Locate the cell with the specified text and output its (x, y) center coordinate. 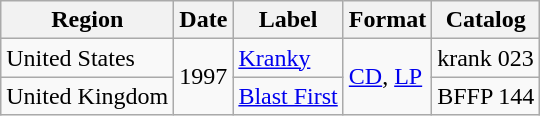
Catalog (486, 20)
Label (288, 20)
Kranky (288, 58)
Region (88, 20)
1997 (204, 77)
Format (387, 20)
CD, LP (387, 77)
United Kingdom (88, 96)
United States (88, 58)
Date (204, 20)
krank 023 (486, 58)
BFFP 144 (486, 96)
Blast First (288, 96)
